Extract the (x, y) coordinate from the center of the cell holding the provided text.  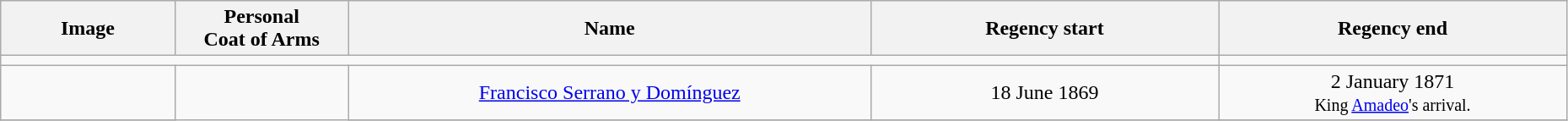
2 January 1871King Amadeo's arrival. (1393, 93)
Name (609, 29)
18 June 1869 (1044, 93)
Francisco Serrano y Domínguez (609, 93)
Regency end (1393, 29)
PersonalCoat of Arms (261, 29)
Regency start (1044, 29)
Image (88, 29)
